Search for the cell housing the specified text and yield its [X, Y] center coordinate. 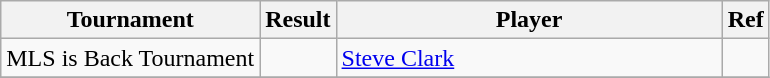
MLS is Back Tournament [130, 58]
Tournament [130, 20]
Ref [746, 20]
Result [298, 20]
Steve Clark [529, 58]
Player [529, 20]
